Provide the [X, Y] coordinate of the cell's center where the given text is located.  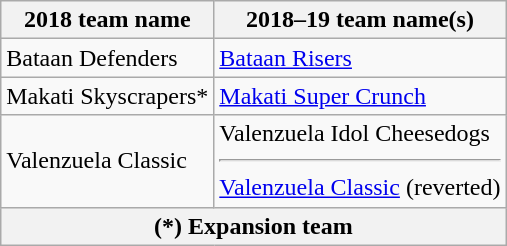
Valenzuela Classic [108, 161]
Makati Super Crunch [360, 96]
Bataan Risers [360, 58]
Valenzuela Idol Cheesedogs Valenzuela Classic (reverted) [360, 161]
Makati Skyscrapers* [108, 96]
2018–19 team name(s) [360, 20]
(*) Expansion team [254, 226]
Bataan Defenders [108, 58]
2018 team name [108, 20]
